Determine the (x, y) coordinate at the center of the cell enclosing the given text.  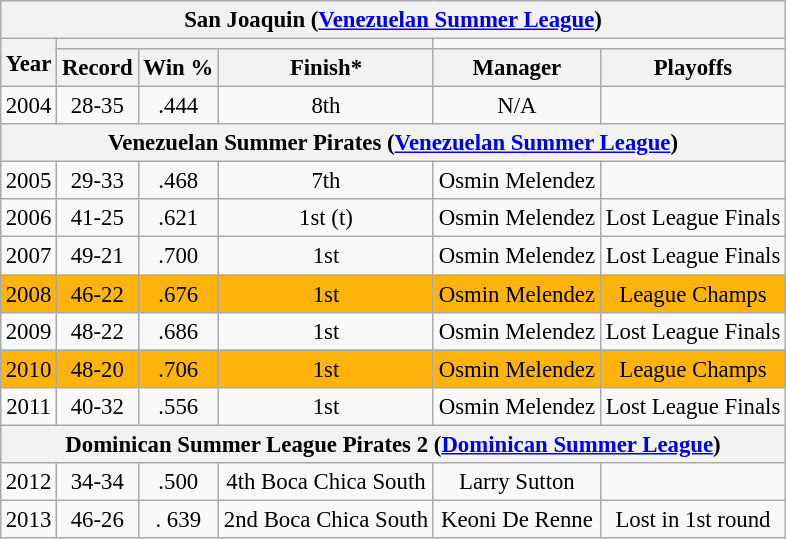
Larry Sutton (516, 482)
2006 (28, 219)
Finish* (326, 68)
Playoffs (692, 68)
46-22 (98, 294)
2008 (28, 294)
. 639 (178, 519)
Venezuelan Summer Pirates (Venezuelan Summer League) (392, 143)
4th Boca Chica South (326, 482)
41-25 (98, 219)
.621 (178, 219)
2010 (28, 369)
.706 (178, 369)
2007 (28, 256)
29-33 (98, 181)
48-22 (98, 331)
2012 (28, 482)
Win % (178, 68)
Record (98, 68)
.700 (178, 256)
.444 (178, 106)
.468 (178, 181)
1st (t) (326, 219)
San Joaquin (Venezuelan Summer League) (392, 20)
.500 (178, 482)
48-20 (98, 369)
2nd Boca Chica South (326, 519)
.556 (178, 406)
2009 (28, 331)
34-34 (98, 482)
Dominican Summer League Pirates 2 (Dominican Summer League) (392, 444)
7th (326, 181)
28-35 (98, 106)
49-21 (98, 256)
Keoni De Renne (516, 519)
.676 (178, 294)
2005 (28, 181)
N/A (516, 106)
2004 (28, 106)
8th (326, 106)
46-26 (98, 519)
Manager (516, 68)
2013 (28, 519)
.686 (178, 331)
Lost in 1st round (692, 519)
2011 (28, 406)
Year (28, 63)
40-32 (98, 406)
